Search for the cell housing the specified text and yield its [X, Y] center coordinate. 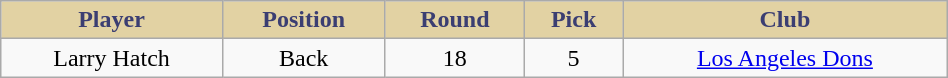
5 [574, 58]
Round [455, 20]
Back [304, 58]
Los Angeles Dons [786, 58]
Pick [574, 20]
Position [304, 20]
Larry Hatch [112, 58]
18 [455, 58]
Player [112, 20]
Club [786, 20]
